Locate the cell with the specified text and output its [X, Y] center coordinate. 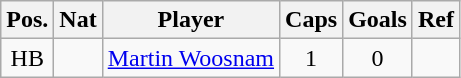
Goals [378, 20]
0 [378, 58]
Martin Woosnam [190, 58]
Player [190, 20]
Pos. [28, 20]
Ref [436, 20]
1 [312, 58]
HB [28, 58]
Nat [78, 20]
Caps [312, 20]
